From the cell containing the given text, extract its center point as [x, y] coordinate. 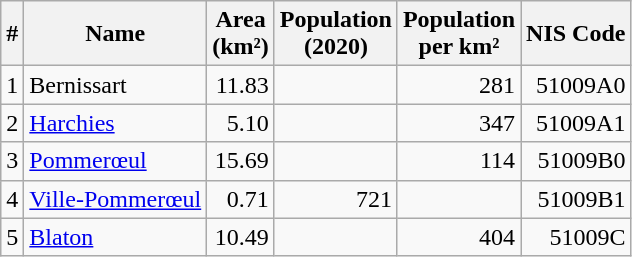
Blaton [116, 237]
10.49 [241, 237]
Bernissart [116, 85]
114 [458, 161]
51009C [576, 237]
2 [12, 123]
NIS Code [576, 34]
# [12, 34]
Name [116, 34]
51009A0 [576, 85]
Population(2020) [336, 34]
1 [12, 85]
5 [12, 237]
Ville-Pommerœul [116, 199]
0.71 [241, 199]
4 [12, 199]
11.83 [241, 85]
404 [458, 237]
51009B1 [576, 199]
347 [458, 123]
Harchies [116, 123]
15.69 [241, 161]
281 [458, 85]
Pommerœul [116, 161]
3 [12, 161]
5.10 [241, 123]
51009A1 [576, 123]
51009B0 [576, 161]
Populationper km² [458, 34]
721 [336, 199]
Area(km²) [241, 34]
